Detect which cell encompasses the target text, then output its (X, Y) center coordinate. 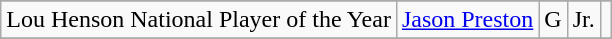
Lou Henson National Player of the Year (199, 20)
Jason Preston (467, 20)
G (553, 20)
Jr. (584, 20)
